Capture the cell that displays the provided text and extract its [x, y] central coordinate. 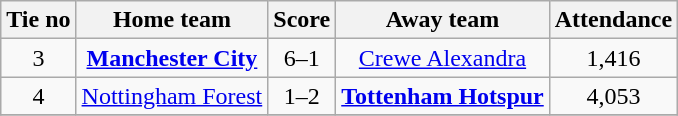
Tottenham Hotspur [443, 96]
Manchester City [172, 58]
Nottingham Forest [172, 96]
6–1 [302, 58]
1,416 [613, 58]
3 [38, 58]
Attendance [613, 20]
4 [38, 96]
Tie no [38, 20]
Home team [172, 20]
4,053 [613, 96]
Away team [443, 20]
Score [302, 20]
Crewe Alexandra [443, 58]
1–2 [302, 96]
